From the cell containing the given text, extract its center point as [X, Y] coordinate. 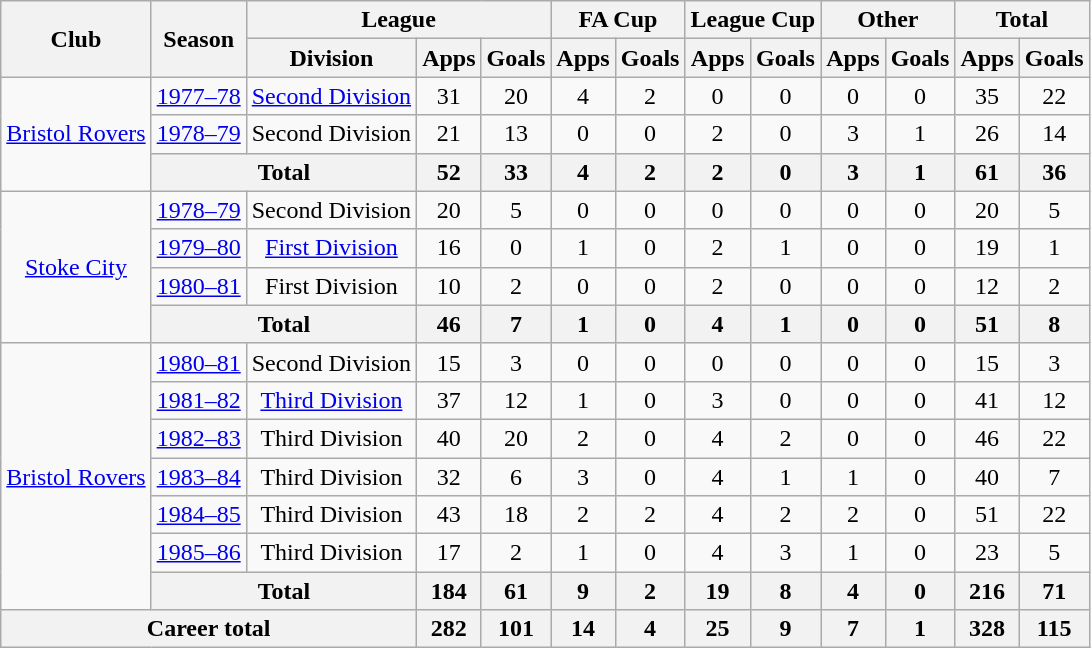
21 [449, 134]
17 [449, 553]
1983–84 [198, 477]
36 [1054, 172]
184 [449, 591]
328 [987, 629]
23 [987, 553]
18 [516, 515]
25 [718, 629]
10 [449, 286]
26 [987, 134]
101 [516, 629]
1984–85 [198, 515]
Division [331, 58]
Stoke City [76, 267]
1981–82 [198, 400]
216 [987, 591]
33 [516, 172]
1982–83 [198, 438]
13 [516, 134]
32 [449, 477]
1985–86 [198, 553]
43 [449, 515]
Career total [209, 629]
282 [449, 629]
FA Cup [618, 20]
52 [449, 172]
Club [76, 39]
6 [516, 477]
Season [198, 39]
41 [987, 400]
1977–78 [198, 96]
League [398, 20]
71 [1054, 591]
16 [449, 248]
League Cup [753, 20]
Other [888, 20]
1979–80 [198, 248]
37 [449, 400]
115 [1054, 629]
35 [987, 96]
31 [449, 96]
